Scan for the cell matching the given text and deliver its (x, y) coordinate at center. 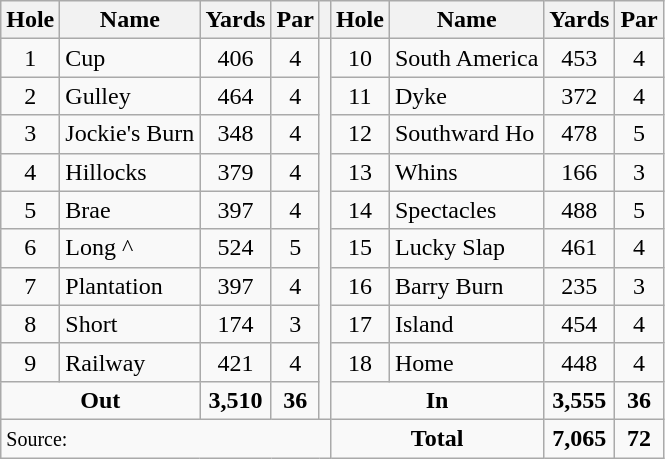
Out (100, 400)
Short (130, 324)
Long ^ (130, 248)
Lucky Slap (466, 248)
10 (360, 58)
379 (236, 172)
3,510 (236, 400)
406 (236, 58)
Home (466, 362)
461 (580, 248)
464 (236, 96)
Cup (130, 58)
17 (360, 324)
13 (360, 172)
166 (580, 172)
Whins (466, 172)
15 (360, 248)
348 (236, 134)
1 (30, 58)
174 (236, 324)
Southward Ho (466, 134)
Dyke (466, 96)
14 (360, 210)
235 (580, 286)
372 (580, 96)
18 (360, 362)
448 (580, 362)
Brae (130, 210)
9 (30, 362)
South America (466, 58)
Island (466, 324)
488 (580, 210)
In (436, 400)
Plantation (130, 286)
72 (639, 438)
2 (30, 96)
16 (360, 286)
Jockie's Burn (130, 134)
421 (236, 362)
7,065 (580, 438)
524 (236, 248)
11 (360, 96)
12 (360, 134)
8 (30, 324)
Hillocks (130, 172)
478 (580, 134)
454 (580, 324)
Spectacles (466, 210)
Gulley (130, 96)
Railway (130, 362)
Source: (166, 438)
Barry Burn (466, 286)
3,555 (580, 400)
453 (580, 58)
7 (30, 286)
6 (30, 248)
Total (436, 438)
